Return (x, y) of the center of cell containing provided text 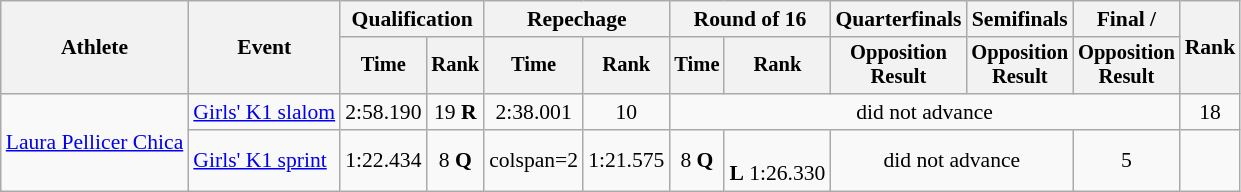
Repechage (576, 19)
Semifinals (1020, 19)
Round of 16 (750, 19)
10 (626, 112)
Girls' K1 sprint (264, 160)
Laura Pellicer Chica (95, 142)
L 1:26.330 (777, 160)
Girls' K1 slalom (264, 112)
Event (264, 48)
Qualification (412, 19)
1:22.434 (383, 160)
19 R (456, 112)
1:21.575 (626, 160)
Athlete (95, 48)
5 (1126, 160)
Quarterfinals (898, 19)
18 (1210, 112)
colspan=2 (534, 160)
2:38.001 (534, 112)
Final / (1126, 19)
2:58.190 (383, 112)
